Pinpoint the cell where the given text exists, returning its (x, y) midpoint coordinate. 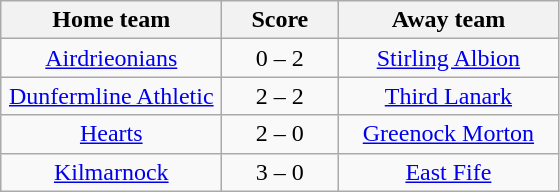
0 – 2 (280, 58)
Dunfermline Athletic (112, 96)
Greenock Morton (448, 134)
Third Lanark (448, 96)
East Fife (448, 172)
2 – 2 (280, 96)
Airdrieonians (112, 58)
Stirling Albion (448, 58)
Score (280, 20)
Hearts (112, 134)
2 – 0 (280, 134)
3 – 0 (280, 172)
Kilmarnock (112, 172)
Home team (112, 20)
Away team (448, 20)
